Return the (x, y) coordinate for the center point of the cell that contains the specified text.  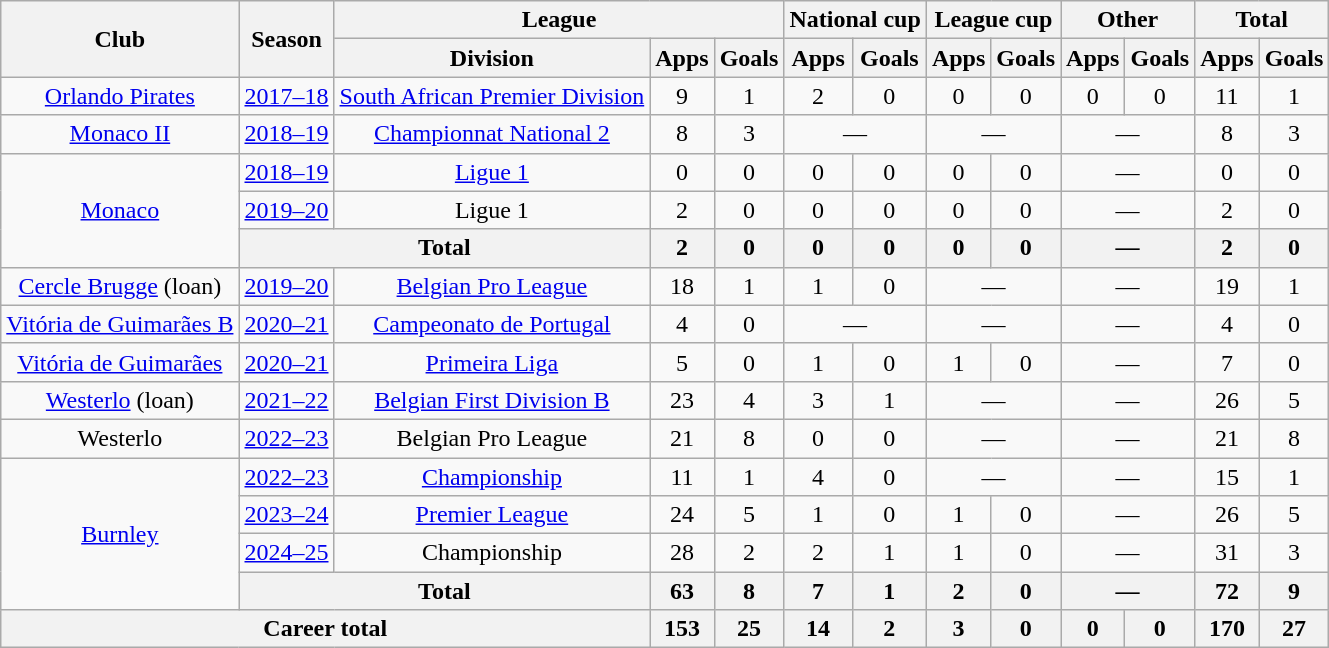
Division (492, 58)
27 (1294, 629)
League (559, 20)
Premier League (492, 515)
24 (682, 515)
Belgian First Division B (492, 400)
South African Premier Division (492, 96)
2017–18 (286, 96)
Season (286, 39)
28 (682, 553)
National cup (855, 20)
Westerlo (120, 438)
Westerlo (loan) (120, 400)
153 (682, 629)
25 (749, 629)
League cup (993, 20)
Monaco (120, 210)
Cercle Brugge (loan) (120, 286)
Campeonato de Portugal (492, 324)
170 (1227, 629)
14 (818, 629)
19 (1227, 286)
15 (1227, 477)
2024–25 (286, 553)
2021–22 (286, 400)
72 (1227, 591)
2023–24 (286, 515)
Monaco II (120, 134)
Career total (326, 629)
Club (120, 39)
Burnley (120, 534)
Other (1128, 20)
18 (682, 286)
31 (1227, 553)
Championnat National 2 (492, 134)
Vitória de Guimarães B (120, 324)
23 (682, 400)
63 (682, 591)
Primeira Liga (492, 362)
Vitória de Guimarães (120, 362)
Orlando Pirates (120, 96)
